Search for the cell housing the specified text and yield its (x, y) center coordinate. 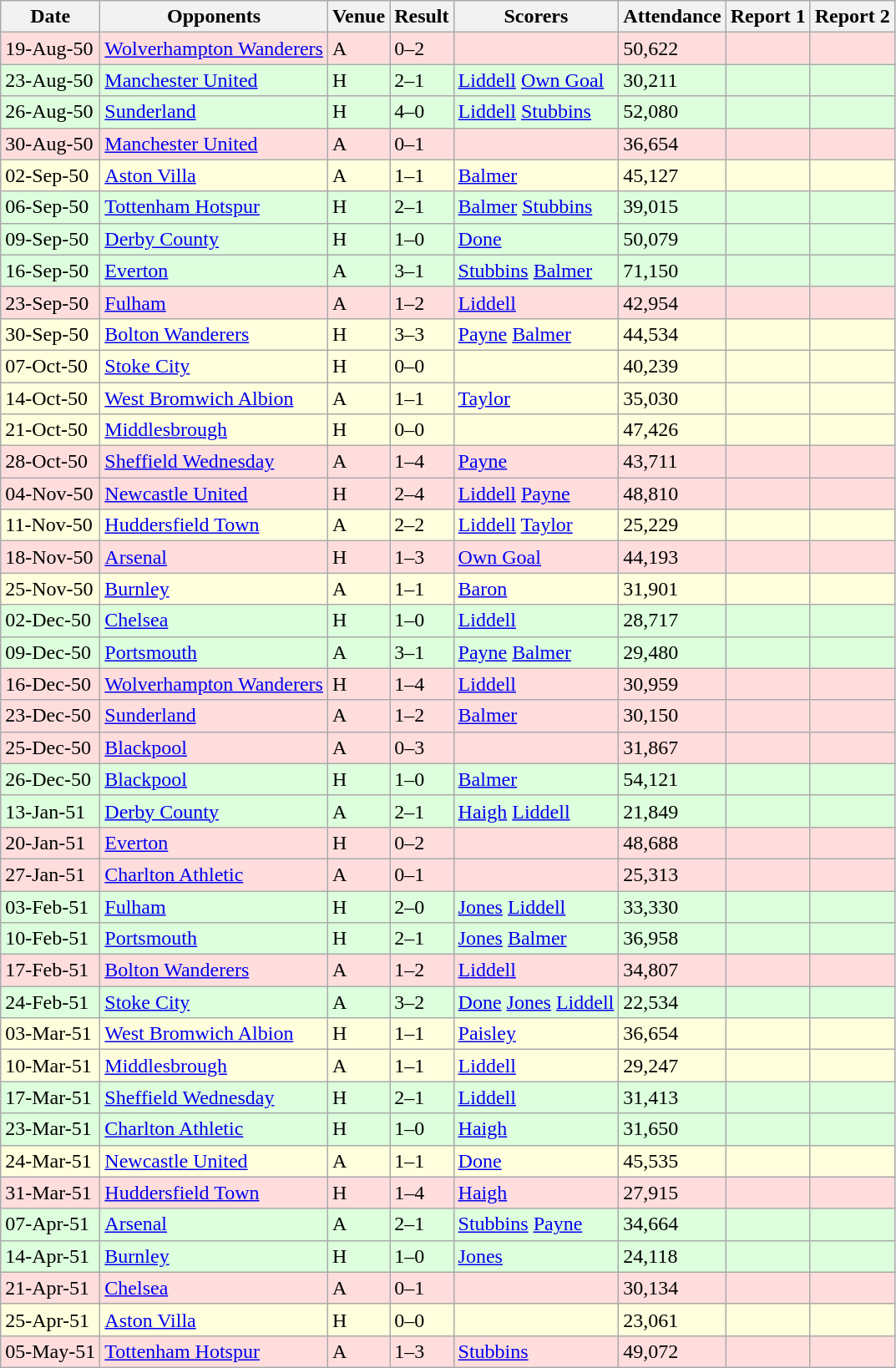
30,134 (672, 1288)
45,535 (672, 1161)
2–2 (422, 525)
25-Apr-51 (50, 1320)
Attendance (672, 17)
Liddell Taylor (536, 525)
24,118 (672, 1256)
07-Apr-51 (50, 1224)
09-Dec-50 (50, 652)
48,810 (672, 494)
36,958 (672, 939)
17-Feb-51 (50, 970)
19-Aug-50 (50, 48)
23-Dec-50 (50, 716)
Jones (536, 1256)
09-Sep-50 (50, 239)
Venue (358, 17)
Jones Balmer (536, 939)
3–3 (422, 334)
30-Sep-50 (50, 334)
30,959 (672, 684)
39,015 (672, 207)
2–4 (422, 494)
31-Mar-51 (50, 1193)
02-Sep-50 (50, 175)
45,127 (672, 175)
25-Dec-50 (50, 747)
0–3 (422, 747)
07-Oct-50 (50, 366)
23-Mar-51 (50, 1129)
33,330 (672, 906)
Liddell Own Goal (536, 80)
Balmer Stubbins (536, 207)
30-Aug-50 (50, 144)
27-Jan-51 (50, 874)
02-Dec-50 (50, 621)
Payne (536, 462)
10-Feb-51 (50, 939)
21,849 (672, 811)
34,664 (672, 1224)
25,229 (672, 525)
44,193 (672, 557)
54,121 (672, 779)
04-Nov-50 (50, 494)
Liddell Stubbins (536, 112)
31,650 (672, 1129)
42,954 (672, 302)
20-Jan-51 (50, 843)
26-Dec-50 (50, 779)
Done Jones Liddell (536, 1002)
40,239 (672, 366)
28-Oct-50 (50, 462)
27,915 (672, 1193)
22,534 (672, 1002)
31,901 (672, 589)
30,211 (672, 80)
23-Aug-50 (50, 80)
10-Mar-51 (50, 1066)
24-Mar-51 (50, 1161)
Report 2 (852, 17)
31,413 (672, 1097)
21-Oct-50 (50, 430)
Opponents (214, 17)
Stubbins Payne (536, 1224)
17-Mar-51 (50, 1097)
49,072 (672, 1351)
Stubbins (536, 1351)
Haigh Liddell (536, 811)
31,867 (672, 747)
16-Dec-50 (50, 684)
47,426 (672, 430)
30,150 (672, 716)
14-Apr-51 (50, 1256)
3–2 (422, 1002)
50,079 (672, 239)
35,030 (672, 398)
06-Sep-50 (50, 207)
4–0 (422, 112)
18-Nov-50 (50, 557)
48,688 (672, 843)
03-Mar-51 (50, 1034)
Taylor (536, 398)
44,534 (672, 334)
23-Sep-50 (50, 302)
Own Goal (536, 557)
Report 1 (768, 17)
16-Sep-50 (50, 271)
14-Oct-50 (50, 398)
2–0 (422, 906)
Liddell Payne (536, 494)
26-Aug-50 (50, 112)
Date (50, 17)
11-Nov-50 (50, 525)
71,150 (672, 271)
25,313 (672, 874)
50,622 (672, 48)
24-Feb-51 (50, 1002)
13-Jan-51 (50, 811)
29,247 (672, 1066)
23,061 (672, 1320)
43,711 (672, 462)
05-May-51 (50, 1351)
Result (422, 17)
Baron (536, 589)
Paisley (536, 1034)
Jones Liddell (536, 906)
25-Nov-50 (50, 589)
29,480 (672, 652)
28,717 (672, 621)
21-Apr-51 (50, 1288)
Scorers (536, 17)
03-Feb-51 (50, 906)
52,080 (672, 112)
Stubbins Balmer (536, 271)
34,807 (672, 970)
